Provide the (x, y) coordinate of the cell's center where the given text is located.  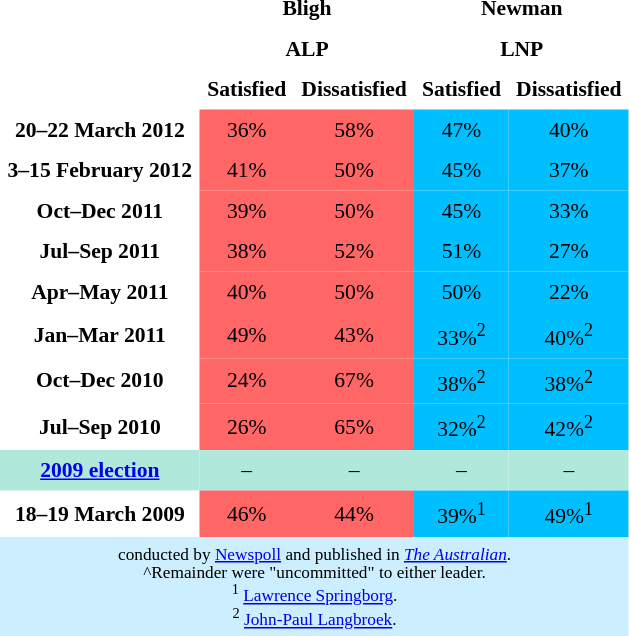
Dissatisfied (354, 89)
39%1 (461, 514)
40% (247, 291)
2009 election (100, 470)
38% (247, 251)
26% (247, 427)
41% (247, 170)
20–22 March 2012 (100, 129)
3–15 February 2012 (100, 170)
33%2 (461, 335)
Oct–Dec 2010 (100, 381)
38%2 (461, 381)
43% (354, 335)
47% (461, 129)
Jul–Sep 2011 (100, 251)
44% (354, 514)
ALP (308, 48)
58% (354, 129)
Apr–May 2011 (100, 291)
32%2 (461, 427)
Jan–Mar 2011 (100, 335)
36% (247, 129)
Oct–Dec 2011 (100, 210)
51% (461, 251)
52% (354, 251)
39% (247, 210)
65% (354, 427)
49% (247, 335)
LNP (522, 48)
18–19 March 2009 (100, 514)
24% (247, 381)
conducted by Newspoll and published in The Australian.^Remainder were "uncommitted" to either leader.1 Lawrence Springborg.2 John-Paul Langbroek. (314, 586)
Jul–Sep 2010 (100, 427)
46% (247, 514)
67% (354, 381)
